Identify which cell holds the provided text, then report its [x, y] central coordinate. 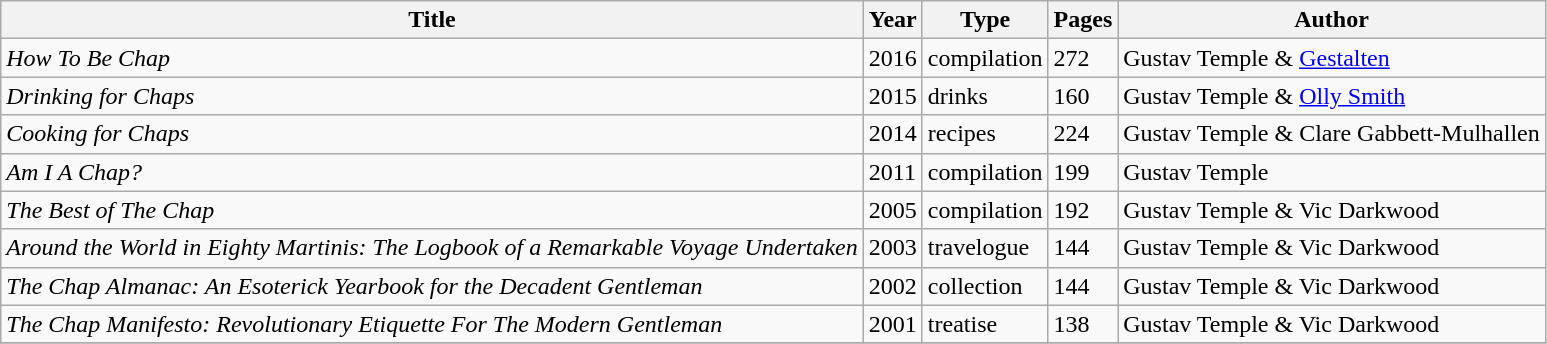
272 [1083, 58]
Pages [1083, 20]
2011 [892, 172]
The Chap Almanac: An Esoterick Yearbook for the Decadent Gentleman [432, 286]
2002 [892, 286]
travelogue [985, 248]
192 [1083, 210]
The Chap Manifesto: Revolutionary Etiquette For The Modern Gentleman [432, 324]
Type [985, 20]
Am I A Chap? [432, 172]
treatise [985, 324]
How To Be Chap [432, 58]
The Best of The Chap [432, 210]
Gustav Temple & Clare Gabbett-Mulhallen [1332, 134]
2005 [892, 210]
Year [892, 20]
drinks [985, 96]
Gustav Temple [1332, 172]
recipes [985, 134]
Cooking for Chaps [432, 134]
collection [985, 286]
224 [1083, 134]
2016 [892, 58]
Gustav Temple & Gestalten [1332, 58]
Title [432, 20]
2001 [892, 324]
Author [1332, 20]
Gustav Temple & Olly Smith [1332, 96]
138 [1083, 324]
160 [1083, 96]
2014 [892, 134]
Drinking for Chaps [432, 96]
2015 [892, 96]
2003 [892, 248]
Around the World in Eighty Martinis: The Logbook of a Remarkable Voyage Undertaken [432, 248]
199 [1083, 172]
